Extract the (x, y) coordinate from the center of the cell holding the provided text.  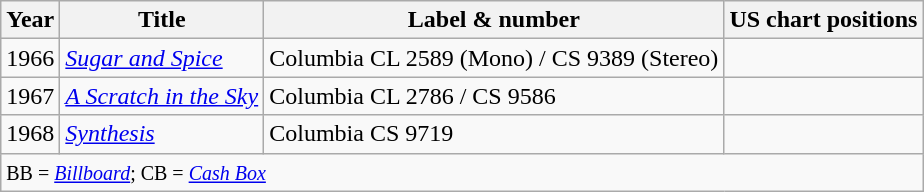
1967 (30, 96)
Columbia CL 2589 (Mono) / CS 9389 (Stereo) (494, 58)
Columbia CS 9719 (494, 134)
Year (30, 20)
1968 (30, 134)
Synthesis (162, 134)
Columbia CL 2786 / CS 9586 (494, 96)
BB = Billboard; CB = Cash Box (462, 172)
US chart positions (824, 20)
Sugar and Spice (162, 58)
Title (162, 20)
A Scratch in the Sky (162, 96)
1966 (30, 58)
Label & number (494, 20)
